Scan for the cell matching the given text and deliver its [x, y] coordinate at center. 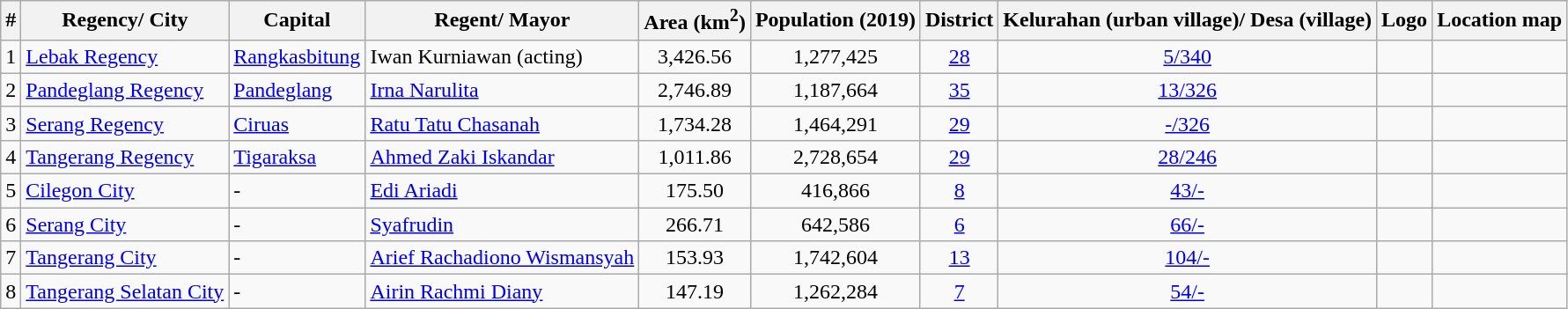
1,464,291 [835, 123]
3,426.56 [696, 56]
2 [11, 90]
Lebak Regency [125, 56]
4 [11, 157]
Tangerang Regency [125, 157]
Area (km2) [696, 21]
Ciruas [298, 123]
Tigaraksa [298, 157]
Irna Narulita [502, 90]
5 [11, 191]
Airin Rachmi Diany [502, 291]
Serang Regency [125, 123]
1 [11, 56]
28/246 [1188, 157]
28 [959, 56]
1,011.86 [696, 157]
1,277,425 [835, 56]
1,187,664 [835, 90]
1,742,604 [835, 258]
# [11, 21]
-/326 [1188, 123]
175.50 [696, 191]
Ratu Tatu Chasanah [502, 123]
54/- [1188, 291]
Pandeglang [298, 90]
642,586 [835, 224]
Edi Ariadi [502, 191]
District [959, 21]
35 [959, 90]
147.19 [696, 291]
13 [959, 258]
5/340 [1188, 56]
1,262,284 [835, 291]
Tangerang City [125, 258]
153.93 [696, 258]
66/- [1188, 224]
Pandeglang Regency [125, 90]
416,866 [835, 191]
Regency/ City [125, 21]
2,728,654 [835, 157]
Logo [1405, 21]
Ahmed Zaki Iskandar [502, 157]
266.71 [696, 224]
Serang City [125, 224]
Kelurahan (urban village)/ Desa (village) [1188, 21]
43/- [1188, 191]
2,746.89 [696, 90]
Regent/ Mayor [502, 21]
Capital [298, 21]
3 [11, 123]
1,734.28 [696, 123]
Syafrudin [502, 224]
Arief Rachadiono Wismansyah [502, 258]
Location map [1500, 21]
Tangerang Selatan City [125, 291]
Iwan Kurniawan (acting) [502, 56]
Rangkasbitung [298, 56]
13/326 [1188, 90]
Cilegon City [125, 191]
104/- [1188, 258]
Population (2019) [835, 21]
